Return the [X, Y] coordinate for the center point of the cell that contains the specified text.  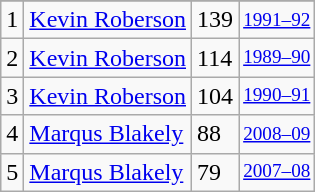
2007–08 [277, 172]
114 [216, 58]
4 [12, 134]
3 [12, 96]
1991–92 [277, 20]
139 [216, 20]
1989–90 [277, 58]
2 [12, 58]
88 [216, 134]
5 [12, 172]
1990–91 [277, 96]
104 [216, 96]
2008–09 [277, 134]
79 [216, 172]
1 [12, 20]
